Pinpoint the cell where the given text exists, returning its [x, y] midpoint coordinate. 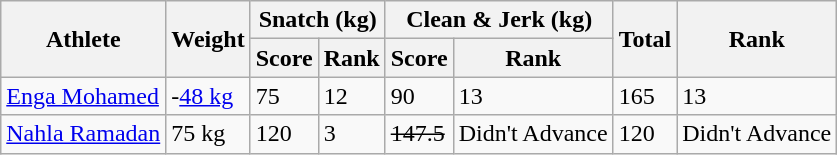
Enga Mohamed [84, 96]
3 [352, 134]
Athlete [84, 39]
Clean & Jerk (kg) [499, 20]
147.5 [419, 134]
75 [284, 96]
75 kg [208, 134]
-48 kg [208, 96]
Total [645, 39]
90 [419, 96]
12 [352, 96]
Nahla Ramadan [84, 134]
Snatch (kg) [318, 20]
165 [645, 96]
Weight [208, 39]
